Extract the [x, y] coordinate from the center of the cell holding the provided text.  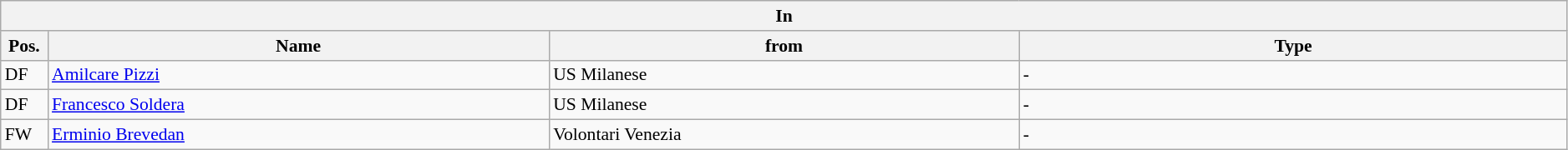
Type [1293, 46]
Erminio Brevedan [298, 135]
FW [24, 135]
from [784, 46]
In [784, 16]
Name [298, 46]
Pos. [24, 46]
Volontari Venezia [784, 135]
Francesco Soldera [298, 105]
Amilcare Pizzi [298, 75]
